Pinpoint the cell where the given text exists, returning its (x, y) midpoint coordinate. 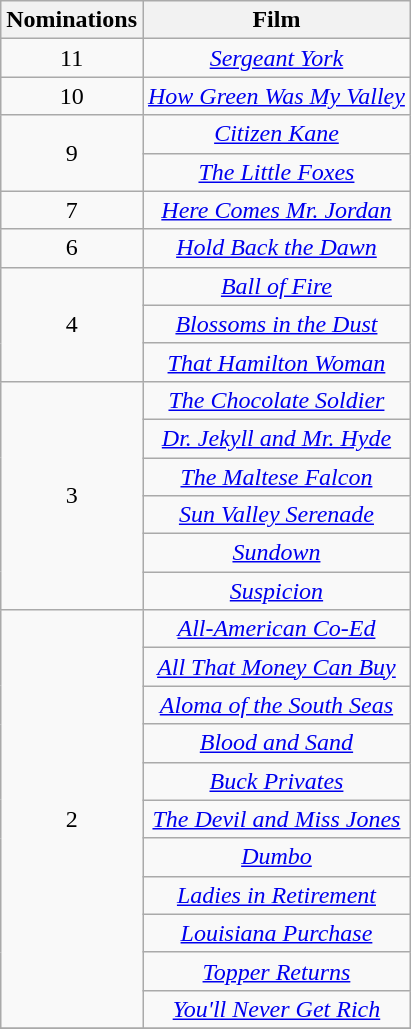
The Devil and Miss Jones (276, 819)
The Chocolate Soldier (276, 400)
Aloma of the South Seas (276, 705)
Blossoms in the Dust (276, 324)
All That Money Can Buy (276, 667)
Film (276, 20)
11 (72, 58)
9 (72, 153)
The Little Foxes (276, 172)
Ball of Fire (276, 286)
All-American Co-Ed (276, 629)
3 (72, 495)
Citizen Kane (276, 134)
That Hamilton Woman (276, 362)
Dr. Jekyll and Mr. Hyde (276, 438)
7 (72, 210)
2 (72, 820)
Sun Valley Serenade (276, 515)
Topper Returns (276, 971)
Buck Privates (276, 781)
Dumbo (276, 857)
10 (72, 96)
Suspicion (276, 591)
Hold Back the Dawn (276, 248)
Louisiana Purchase (276, 933)
6 (72, 248)
How Green Was My Valley (276, 96)
You'll Never Get Rich (276, 1009)
Blood and Sand (276, 743)
4 (72, 324)
Sundown (276, 553)
Here Comes Mr. Jordan (276, 210)
Ladies in Retirement (276, 895)
The Maltese Falcon (276, 477)
Sergeant York (276, 58)
Nominations (72, 20)
